Locate the cell with the specified text and output its (x, y) center coordinate. 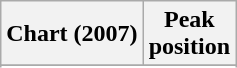
Chart (2007) (72, 34)
Peak position (189, 34)
